Search for the cell housing the specified text and yield its (X, Y) center coordinate. 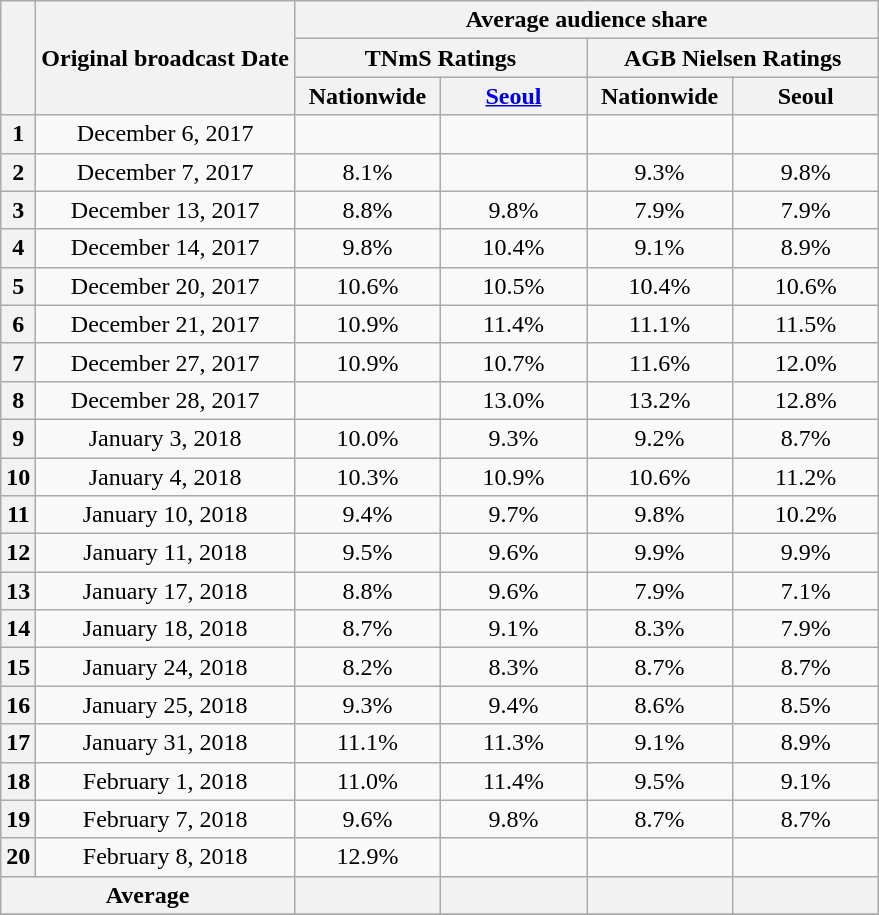
12.8% (806, 400)
Average audience share (586, 20)
15 (18, 667)
19 (18, 819)
7 (18, 362)
13.2% (660, 400)
7.1% (806, 591)
December 14, 2017 (166, 248)
5 (18, 286)
February 7, 2018 (166, 819)
January 31, 2018 (166, 743)
2 (18, 172)
1 (18, 134)
January 11, 2018 (166, 553)
8 (18, 400)
3 (18, 210)
12.0% (806, 362)
20 (18, 857)
December 7, 2017 (166, 172)
10.7% (513, 362)
8.2% (367, 667)
TNmS Ratings (440, 58)
January 10, 2018 (166, 515)
14 (18, 629)
9.7% (513, 515)
11.5% (806, 324)
Average (148, 895)
December 20, 2017 (166, 286)
17 (18, 743)
11.2% (806, 477)
12 (18, 553)
11 (18, 515)
6 (18, 324)
13 (18, 591)
January 3, 2018 (166, 438)
11.6% (660, 362)
18 (18, 781)
December 27, 2017 (166, 362)
10 (18, 477)
8.6% (660, 705)
11.3% (513, 743)
10.3% (367, 477)
4 (18, 248)
16 (18, 705)
12.9% (367, 857)
9.2% (660, 438)
January 4, 2018 (166, 477)
11.0% (367, 781)
10.2% (806, 515)
January 24, 2018 (166, 667)
8.5% (806, 705)
8.1% (367, 172)
January 17, 2018 (166, 591)
February 1, 2018 (166, 781)
AGB Nielsen Ratings (733, 58)
December 13, 2017 (166, 210)
9 (18, 438)
10.5% (513, 286)
February 8, 2018 (166, 857)
13.0% (513, 400)
December 21, 2017 (166, 324)
10.0% (367, 438)
December 6, 2017 (166, 134)
December 28, 2017 (166, 400)
January 18, 2018 (166, 629)
January 25, 2018 (166, 705)
Original broadcast Date (166, 58)
